Output the (X, Y) coordinate of the center of the cell containing the given text.  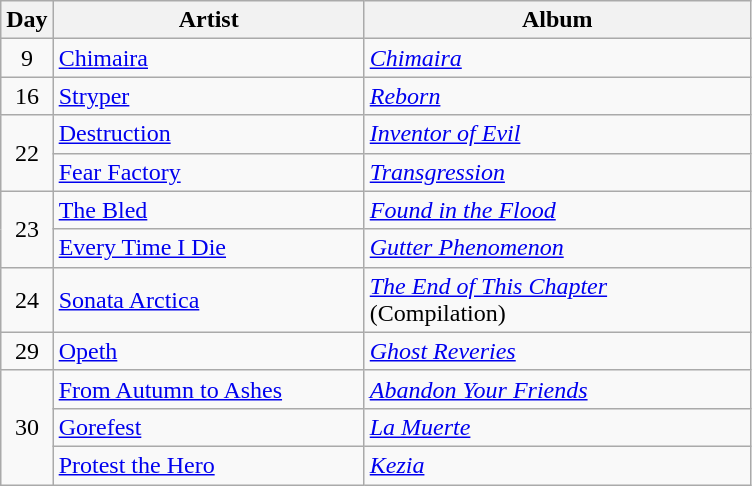
La Muerte (557, 427)
Found in the Flood (557, 210)
The Bled (208, 210)
Ghost Reveries (557, 351)
The End of This Chapter (Compilation) (557, 300)
Abandon Your Friends (557, 389)
16 (27, 96)
Kezia (557, 465)
Day (27, 20)
24 (27, 300)
9 (27, 58)
23 (27, 229)
Fear Factory (208, 172)
From Autumn to Ashes (208, 389)
Inventor of Evil (557, 134)
Sonata Arctica (208, 300)
Opeth (208, 351)
Album (557, 20)
Every Time I Die (208, 248)
Protest the Hero (208, 465)
Gutter Phenomenon (557, 248)
30 (27, 427)
Stryper (208, 96)
Gorefest (208, 427)
Destruction (208, 134)
Artist (208, 20)
Transgression (557, 172)
Reborn (557, 96)
22 (27, 153)
29 (27, 351)
